Return the [x, y] coordinate for the center point of the cell that contains the specified text.  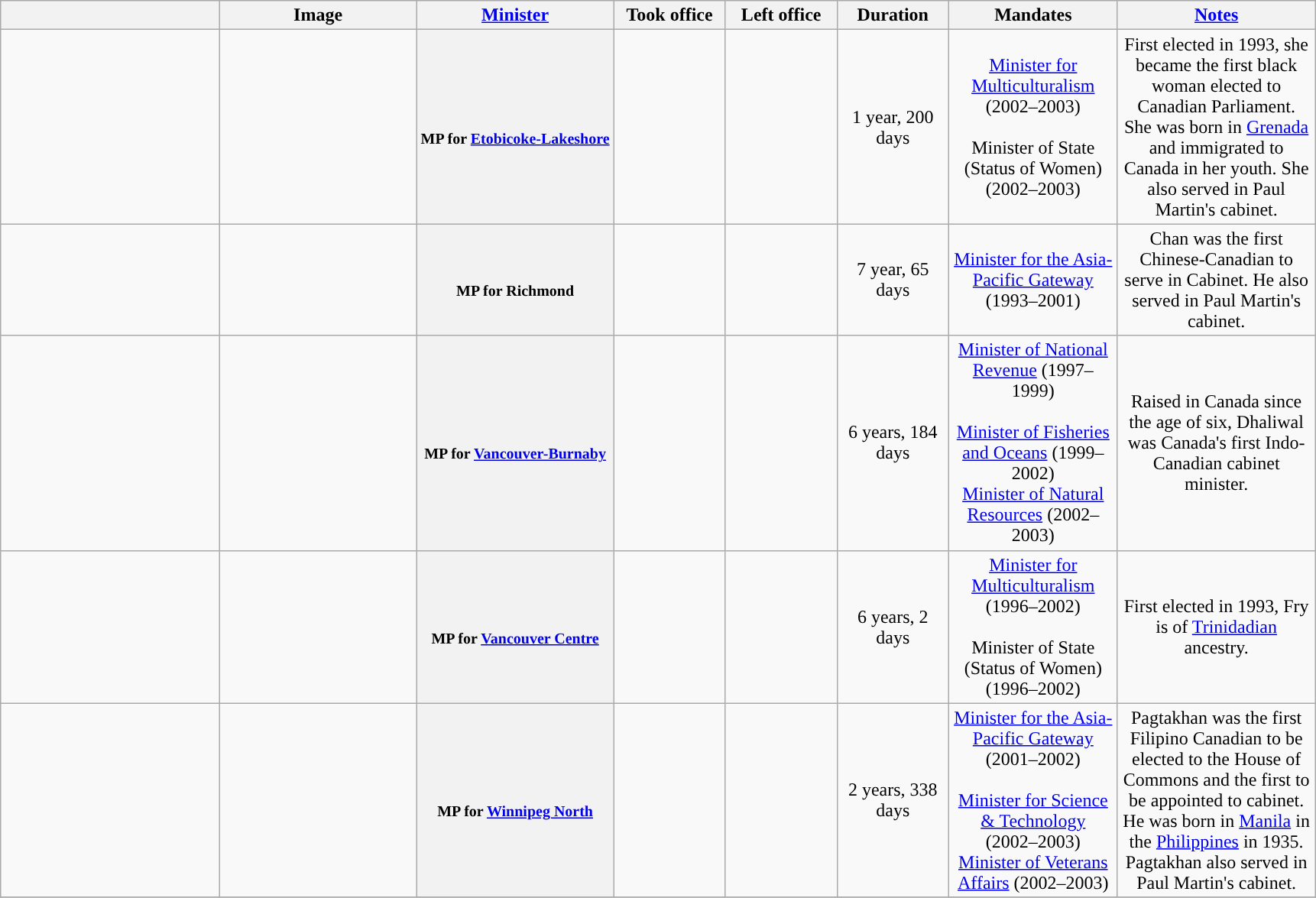
Raised in Canada since the age of six, Dhaliwal was Canada's first Indo-Canadian cabinet minister. [1217, 443]
Notes [1217, 15]
Minister for the Asia-Pacific Gateway (2001–2002) Minister for Science & Technology (2002–2003) Minister of Veterans Affairs (2002–2003) [1033, 800]
2 years, 338 days [893, 800]
1 year, 200 days [893, 127]
6 years, 2 days [893, 627]
Duration [893, 15]
MP for Winnipeg North [515, 800]
Minister for Multiculturalism (2002–2003) Minister of State (Status of Women) (2002–2003) [1033, 127]
MP for Vancouver-Burnaby [515, 443]
Took office [669, 15]
Minister of National Revenue (1997–1999) Minister of Fisheries and Oceans (1999–2002) Minister of Natural Resources (2002–2003) [1033, 443]
Minister [515, 15]
Minister for the Asia-Pacific Gateway (1993–2001) [1033, 280]
7 year, 65 days [893, 280]
MP for Vancouver Centre [515, 627]
6 years, 184 days [893, 443]
MP for Richmond [515, 280]
Mandates [1033, 15]
Minister for Multiculturalism (1996–2002) Minister of State (Status of Women) (1996–2002) [1033, 627]
Chan was the first Chinese-Canadian to serve in Cabinet. He also served in Paul Martin's cabinet. [1217, 280]
MP for Etobicoke-Lakeshore [515, 127]
First elected in 1993, Fry is of Trinidadian ancestry. [1217, 627]
Left office [781, 15]
Image [318, 15]
